Pinpoint the cell where the given text exists, returning its (X, Y) midpoint coordinate. 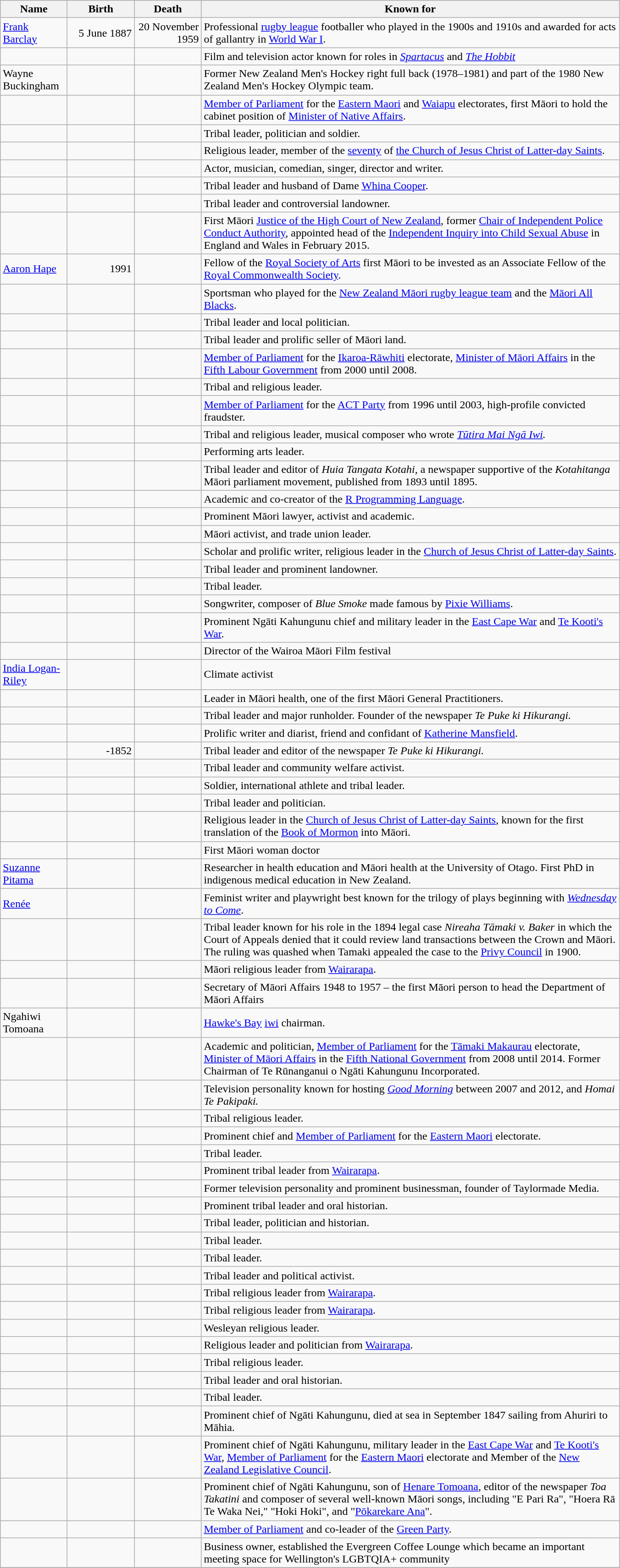
Television personality known for hosting Good Morning between 2007 and 2012, and Homai Te Pakipaki. (410, 1095)
Religious leader in the Church of Jesus Christ of Latter-day Saints, known for the first translation of the Book of Mormon into Māori. (410, 827)
Tribal leader and prolific seller of Māori land. (410, 340)
Leader in Māori health, one of the first Māori General Practitioners. (410, 698)
Fellow of the Royal Society of Arts first Māori to be invested as an Associate Fellow of the Royal Commonwealth Society. (410, 269)
Prominent chief and Member of Parliament for the Eastern Maori electorate. (410, 1136)
Name (34, 9)
Aaron Hape (34, 269)
Tribal leader and controversial landowner. (410, 203)
Actor, musician, comedian, singer, director and writer. (410, 168)
Songwriter, composer of Blue Smoke made famous by Pixie Williams. (410, 603)
Scholar and prolific writer, religious leader in the Church of Jesus Christ of Latter-day Saints. (410, 551)
Tribal leader and community welfare activist. (410, 768)
Prolific writer and diarist, friend and confidant of Katherine Mansfield. (410, 733)
Climate activist (410, 674)
Researcher in health education and Māori health at the University of Otago. First PhD in indigenous medical education in New Zealand. (410, 873)
Feminist writer and playwright best known for the trilogy of plays beginning with Wednesday to Come. (410, 904)
Business owner, established the Evergreen Coffee Lounge which became an important meeting space for Wellington's LGBTQIA+ community (410, 1552)
Known for (410, 9)
Secretary of Māori Affairs 1948 to 1957 – the first Māori person to head the Department of Māori Affairs (410, 992)
Former New Zealand Men's Hockey right full back (1978–1981) and part of the 1980 New Zealand Men's Hockey Olympic team. (410, 80)
First Māori woman doctor (410, 850)
Member of Parliament and co-leader of the Green Party. (410, 1529)
Suzanne Pitama (34, 873)
Tribal leader and politician. (410, 803)
Frank Barclay (34, 33)
Director of the Wairoa Māori Film festival (410, 651)
Member of Parliament for the ACT Party from 1996 until 2003, high-profile convicted fraudster. (410, 411)
Tribal leader, politician and soldier. (410, 133)
Māori religious leader from Wairarapa. (410, 969)
Prominent chief of Ngāti Kahungunu, died at sea in September 1847 sailing from Ahuriri to Māhia. (410, 1421)
Religious leader and politician from Wairarapa. (410, 1345)
Soldier, international athlete and tribal leader. (410, 785)
Tribal leader and oral historian. (410, 1380)
Ngahiwi Tomoana (34, 1023)
Former television personality and prominent businessman, founder of Taylormade Media. (410, 1188)
Tribal leader, politician and historian. (410, 1223)
20 November 1959 (168, 33)
Tribal leader and editor of Huia Tangata Kotahi, a newspaper supportive of the Kotahitanga Māori parliament movement, published from 1893 until 1895. (410, 476)
India Logan-Riley (34, 674)
Tribal leader and major runholder. Founder of the newspaper Te Puke ki Hikurangi. (410, 716)
Death (168, 9)
Birth (101, 9)
Academic and co-creator of the R Programming Language. (410, 499)
5 June 1887 (101, 33)
Member of Parliament for the Eastern Maori and Waiapu electorates, first Māori to hold the cabinet position of Minister of Native Affairs. (410, 110)
Religious leader, member of the seventy of the Church of Jesus Christ of Latter-day Saints. (410, 151)
Tribal leader and local politician. (410, 323)
Wesleyan religious leader. (410, 1327)
Renée (34, 904)
Film and television actor known for roles in Spartacus and The Hobbit (410, 56)
1991 (101, 269)
-1852 (101, 751)
Performing arts leader. (410, 452)
Tribal and religious leader. (410, 387)
Tribal leader and editor of the newspaper Te Puke ki Hikurangi. (410, 751)
Tribal leader and political activist. (410, 1275)
Professional rugby league footballer who played in the 1900s and 1910s and awarded for acts of gallantry in World War I. (410, 33)
Prominent tribal leader from Wairarapa. (410, 1171)
Sportsman who played for the New Zealand Māori rugby league team and the Māori All Blacks. (410, 299)
Tribal and religious leader, musical composer who wrote Tūtira Mai Ngā Iwi. (410, 434)
Tribal leader and husband of Dame Whina Cooper. (410, 186)
Prominent tribal leader and oral historian. (410, 1206)
Tribal leader and prominent landowner. (410, 569)
Māori activist, and trade union leader. (410, 534)
Wayne Buckingham (34, 80)
Hawke's Bay iwi chairman. (410, 1023)
Prominent Ngāti Kahungunu chief and military leader in the East Cape War and Te Kooti's War. (410, 627)
Member of Parliament for the Ikaroa-Rāwhiti electorate, Minister of Māori Affairs in the Fifth Labour Government from 2000 until 2008. (410, 364)
Prominent Māori lawyer, activist and academic. (410, 516)
